From the cell containing the given text, extract its center point as (x, y) coordinate. 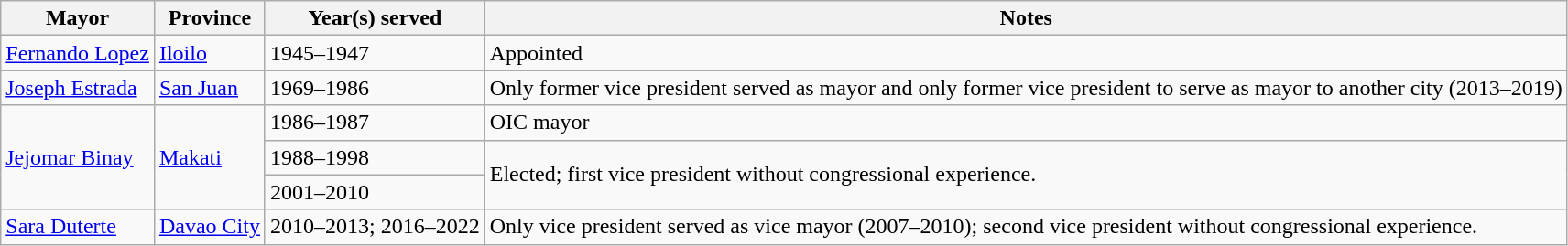
Year(s) served (375, 18)
1986–1987 (375, 123)
Jejomar Binay (78, 157)
1988–1998 (375, 157)
Fernando Lopez (78, 53)
Makati (209, 157)
Only former vice president served as mayor and only former vice president to serve as mayor to another city (2013–2019) (1026, 88)
Iloilo (209, 53)
Notes (1026, 18)
OIC mayor (1026, 123)
2001–2010 (375, 192)
1945–1947 (375, 53)
Davao City (209, 227)
Province (209, 18)
Mayor (78, 18)
Appointed (1026, 53)
Joseph Estrada (78, 88)
Elected; first vice president without congressional experience. (1026, 175)
2010–2013; 2016–2022 (375, 227)
San Juan (209, 88)
Sara Duterte (78, 227)
1969–1986 (375, 88)
Only vice president served as vice mayor (2007–2010); second vice president without congressional experience. (1026, 227)
